Locate the cell with the specified text and output its (x, y) center coordinate. 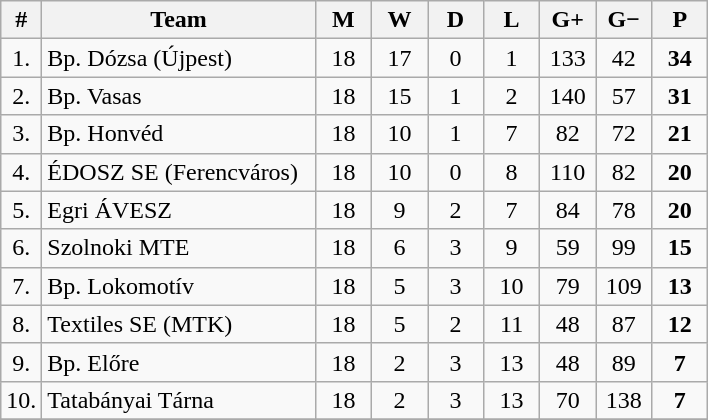
109 (624, 286)
ÉDOSZ SE (Ferencváros) (179, 172)
P (680, 20)
Bp. Előre (179, 362)
34 (680, 58)
12 (680, 324)
Egri ÁVESZ (179, 210)
11 (512, 324)
Szolnoki MTE (179, 248)
G+ (568, 20)
Bp. Dózsa (Újpest) (179, 58)
3. (22, 134)
110 (568, 172)
1. (22, 58)
9. (22, 362)
5. (22, 210)
Team (179, 20)
138 (624, 400)
70 (568, 400)
17 (399, 58)
8 (512, 172)
31 (680, 96)
8. (22, 324)
M (343, 20)
140 (568, 96)
133 (568, 58)
84 (568, 210)
78 (624, 210)
W (399, 20)
57 (624, 96)
Bp. Lokomotív (179, 286)
42 (624, 58)
L (512, 20)
2. (22, 96)
99 (624, 248)
10. (22, 400)
6. (22, 248)
G− (624, 20)
Textiles SE (MTK) (179, 324)
Bp. Honvéd (179, 134)
87 (624, 324)
4. (22, 172)
D (456, 20)
89 (624, 362)
79 (568, 286)
6 (399, 248)
7. (22, 286)
21 (680, 134)
72 (624, 134)
Tatabányai Tárna (179, 400)
Bp. Vasas (179, 96)
59 (568, 248)
# (22, 20)
